Detect which cell encompasses the target text, then output its [x, y] center coordinate. 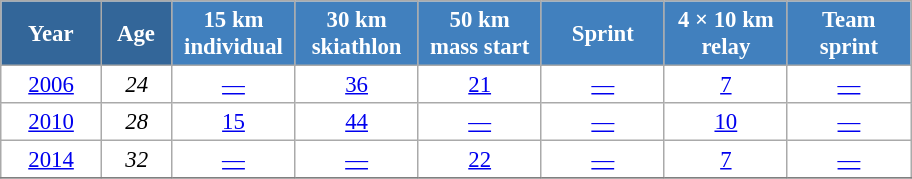
Age [136, 34]
2006 [52, 85]
10 [726, 122]
Year [52, 34]
28 [136, 122]
36 [356, 85]
44 [356, 122]
Team sprint [848, 34]
50 km mass start [480, 34]
4 × 10 km relay [726, 34]
22 [480, 160]
21 [480, 85]
15 km individual [234, 34]
24 [136, 85]
Sprint [602, 34]
30 km skiathlon [356, 34]
2014 [52, 160]
32 [136, 160]
2010 [52, 122]
15 [234, 122]
